Capture the cell that displays the provided text and extract its (x, y) central coordinate. 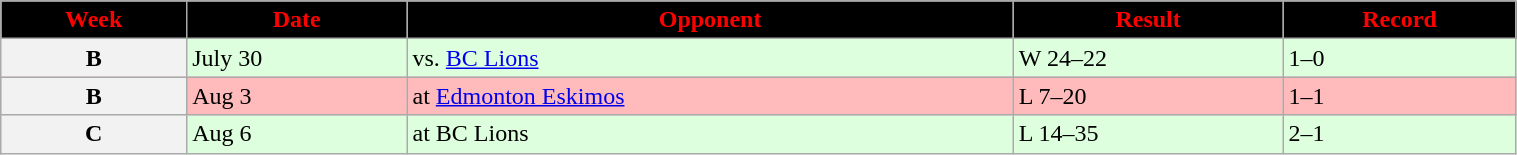
vs. BC Lions (710, 58)
Week (94, 20)
at Edmonton Eskimos (710, 96)
Date (297, 20)
1–1 (1400, 96)
2–1 (1400, 134)
L 7–20 (1148, 96)
C (94, 134)
1–0 (1400, 58)
W 24–22 (1148, 58)
at BC Lions (710, 134)
Aug 6 (297, 134)
L 14–35 (1148, 134)
Opponent (710, 20)
Record (1400, 20)
Result (1148, 20)
July 30 (297, 58)
Aug 3 (297, 96)
